Pinpoint the cell where the given text exists, returning its (x, y) midpoint coordinate. 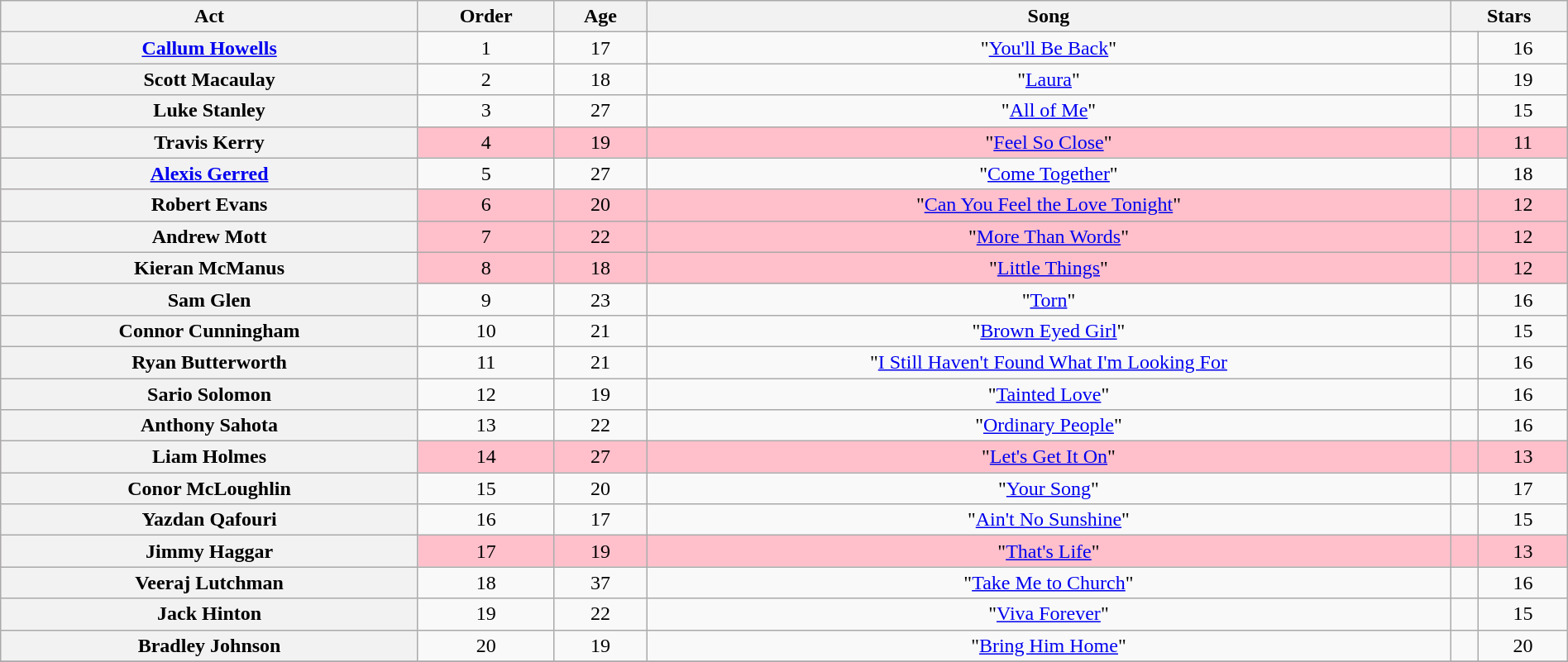
Luke Stanley (210, 111)
7 (486, 236)
Callum Howells (210, 48)
14 (486, 457)
5 (486, 174)
Yazdan Qafouri (210, 520)
Liam Holmes (210, 457)
"Come Together" (1049, 174)
Stars (1508, 17)
Kieran McManus (210, 268)
9 (486, 299)
1 (486, 48)
Ryan Butterworth (210, 362)
37 (600, 583)
Sario Solomon (210, 394)
"Ain't No Sunshine" (1049, 520)
Conor McLoughlin (210, 488)
Alexis Gerred (210, 174)
"Bring Him Home" (1049, 645)
"Viva Forever" (1049, 614)
Robert Evans (210, 205)
"I Still Haven't Found What I'm Looking For (1049, 362)
Song (1049, 17)
Bradley Johnson (210, 645)
"Take Me to Church" (1049, 583)
2 (486, 79)
"Torn" (1049, 299)
Sam Glen (210, 299)
"All of Me" (1049, 111)
"Let's Get It On" (1049, 457)
Connor Cunningham (210, 331)
Scott Macaulay (210, 79)
"More Than Words" (1049, 236)
"Laura" (1049, 79)
Jimmy Haggar (210, 551)
3 (486, 111)
"That's Life" (1049, 551)
Veeraj Lutchman (210, 583)
"Little Things" (1049, 268)
Andrew Mott (210, 236)
"Feel So Close" (1049, 142)
"You'll Be Back" (1049, 48)
"Tainted Love" (1049, 394)
8 (486, 268)
10 (486, 331)
Age (600, 17)
Travis Kerry (210, 142)
Order (486, 17)
4 (486, 142)
"Brown Eyed Girl" (1049, 331)
"Can You Feel the Love Tonight" (1049, 205)
Act (210, 17)
Jack Hinton (210, 614)
6 (486, 205)
Anthony Sahota (210, 426)
23 (600, 299)
"Ordinary People" (1049, 426)
"Your Song" (1049, 488)
